Output the (x, y) coordinate of the center of the cell containing the given text.  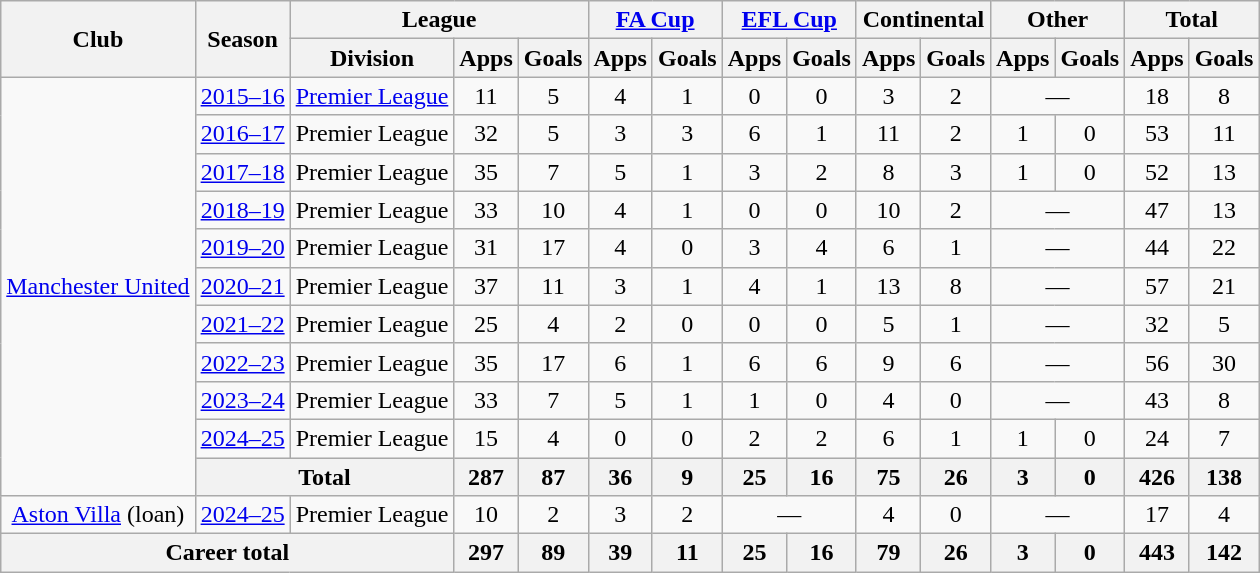
Season (242, 39)
36 (620, 477)
18 (1157, 96)
2019–20 (242, 248)
142 (1224, 553)
426 (1157, 477)
Club (98, 39)
2021–22 (242, 324)
287 (486, 477)
2015–16 (242, 96)
37 (486, 286)
FA Cup (655, 20)
79 (888, 553)
Division (372, 58)
138 (1224, 477)
21 (1224, 286)
2023–24 (242, 400)
Career total (228, 553)
44 (1157, 248)
75 (888, 477)
22 (1224, 248)
443 (1157, 553)
2018–19 (242, 210)
2016–17 (242, 134)
57 (1157, 286)
43 (1157, 400)
2022–23 (242, 362)
30 (1224, 362)
Manchester United (98, 286)
47 (1157, 210)
53 (1157, 134)
15 (486, 438)
League (439, 20)
52 (1157, 172)
EFL Cup (789, 20)
89 (553, 553)
56 (1157, 362)
39 (620, 553)
Other (1058, 20)
2017–18 (242, 172)
Aston Villa (loan) (98, 515)
87 (553, 477)
24 (1157, 438)
Continental (923, 20)
2020–21 (242, 286)
31 (486, 248)
297 (486, 553)
